For the text-containing cell, return its midpoint in (X, Y) coordinate format. 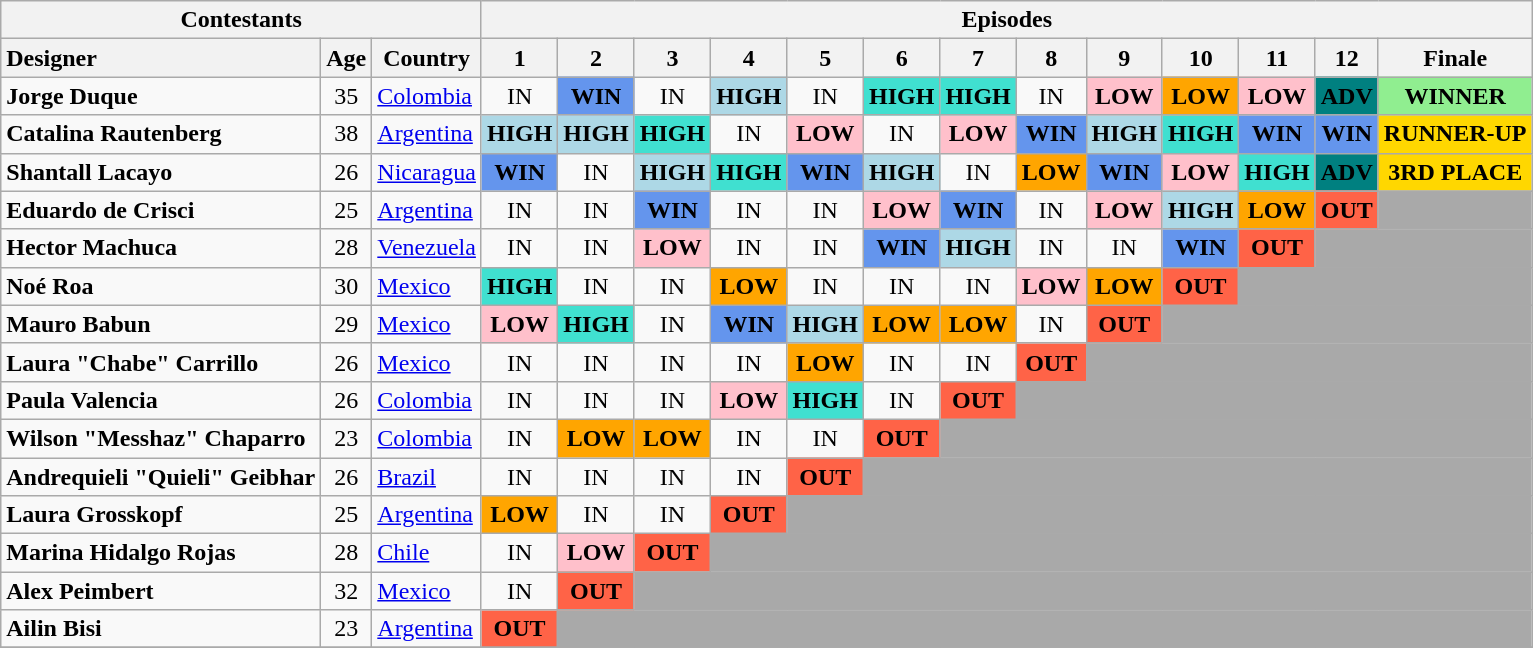
Mauro Babun (161, 324)
2 (596, 58)
7 (978, 58)
Wilson "Messhaz" Chaparro (161, 438)
Noé Roa (161, 286)
Age (346, 58)
38 (346, 134)
35 (346, 96)
Hector Machuca (161, 248)
1 (519, 58)
5 (825, 58)
Marina Hidalgo Rojas (161, 553)
Chile (427, 553)
12 (1346, 58)
30 (346, 286)
Finale (1455, 58)
Brazil (427, 477)
4 (749, 58)
Country (427, 58)
Episodes (1006, 20)
Alex Peimbert (161, 591)
RUNNER-UP (1455, 134)
3 (672, 58)
Designer (161, 58)
Nicaragua (427, 172)
6 (901, 58)
Ailin Bisi (161, 629)
Venezuela (427, 248)
Catalina Rautenberg (161, 134)
10 (1200, 58)
Contestants (242, 20)
Jorge Duque (161, 96)
3RD PLACE (1455, 172)
Laura Grosskopf (161, 515)
WINNER (1455, 96)
Paula Valencia (161, 400)
8 (1051, 58)
11 (1277, 58)
Eduardo de Crisci (161, 210)
Laura "Chabe" Carrillo (161, 362)
Shantall Lacayo (161, 172)
Andrequieli "Quieli" Geibhar (161, 477)
9 (1124, 58)
32 (346, 591)
29 (346, 324)
